Scan for the cell matching the given text and deliver its [X, Y] coordinate at center. 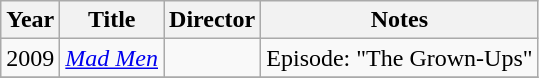
Episode: "The Grown-Ups" [400, 58]
Year [30, 20]
2009 [30, 58]
Mad Men [112, 58]
Notes [400, 20]
Director [212, 20]
Title [112, 20]
